Return (x, y) of the center of cell containing provided text 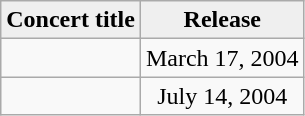
July 14, 2004 (222, 96)
Release (222, 20)
Concert title (71, 20)
March 17, 2004 (222, 58)
